Provide the (x, y) coordinate of the cell's center where the given text is located.  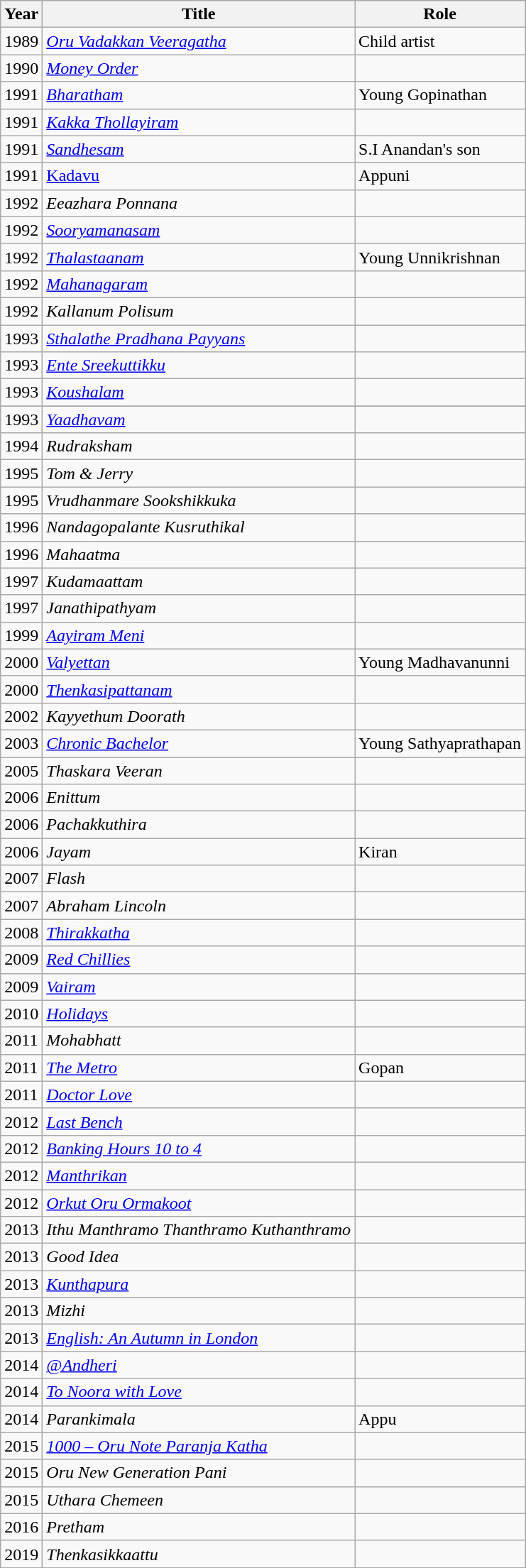
2003 (21, 743)
To Noora with Love (199, 1392)
Kakka Thollayiram (199, 122)
Sthalathe Pradhana Payyans (199, 339)
Money Order (199, 68)
Thenkasipattanam (199, 689)
Manthrikan (199, 1175)
Ente Sreekuttikku (199, 366)
2008 (21, 933)
English: An Autumn in London (199, 1338)
Title (199, 14)
1999 (21, 635)
Jayam (199, 852)
Kunthapura (199, 1284)
Bharatham (199, 95)
2016 (21, 1527)
Thalastaanam (199, 257)
Uthara Chemeen (199, 1500)
Red Chillies (199, 960)
Year (21, 14)
The Metro (199, 1068)
Holidays (199, 1014)
Role (440, 14)
Thenkasikkaattu (199, 1554)
Ithu Manthramo Thanthramo Kuthanthramo (199, 1230)
Abraham Lincoln (199, 906)
Young Gopinathan (440, 95)
Enittum (199, 798)
Rudraksham (199, 446)
Thaskara Veeran (199, 770)
Mizhi (199, 1311)
Gopan (440, 1068)
Banking Hours 10 to 4 (199, 1148)
Appu (440, 1419)
Vrudhanmare Sookshikkuka (199, 500)
Thirakkatha (199, 933)
Mohabhatt (199, 1041)
S.I Anandan's son (440, 149)
Young Sathyaprathapan (440, 743)
Parankimala (199, 1419)
Yaadhavam (199, 420)
Young Unnikrishnan (440, 257)
Janathipathyam (199, 608)
Doctor Love (199, 1095)
1990 (21, 68)
Kiran (440, 852)
Kadavu (199, 176)
Child artist (440, 41)
Oru Vadakkan Veeragatha (199, 41)
Sooryamanasam (199, 230)
Koushalam (199, 393)
Orkut Oru Ormakoot (199, 1203)
Mahaatma (199, 554)
Nandagopalante Kusruthikal (199, 527)
@Andheri (199, 1365)
Valyettan (199, 662)
1989 (21, 41)
1000 – Oru Note Paranja Katha (199, 1446)
Oru New Generation Pani (199, 1473)
Appuni (440, 176)
Young Madhavanunni (440, 662)
Good Idea (199, 1257)
Pretham (199, 1527)
Last Bench (199, 1122)
Eeazhara Ponnana (199, 203)
Aayiram Meni (199, 635)
Vairam (199, 987)
Kallanum Polisum (199, 311)
2005 (21, 770)
Chronic Bachelor (199, 743)
Tom & Jerry (199, 473)
Kayyethum Doorath (199, 716)
2019 (21, 1554)
Sandhesam (199, 149)
2010 (21, 1014)
Flash (199, 879)
Kudamaattam (199, 581)
1994 (21, 446)
Mahanagaram (199, 284)
Pachakkuthira (199, 825)
2002 (21, 716)
